Output the (X, Y) coordinate of the center of the cell containing the given text.  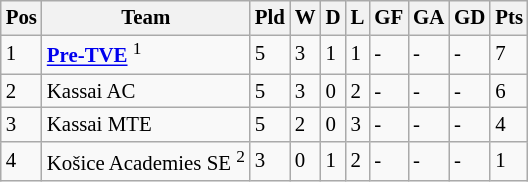
Pre-TVE 1 (146, 54)
W (306, 18)
GD (470, 18)
Kassai AC (146, 91)
Pts (509, 18)
6 (509, 91)
Pld (270, 18)
GA (428, 18)
7 (509, 54)
Kassai MTE (146, 125)
Košice Academies SE 2 (146, 160)
Team (146, 18)
D (334, 18)
GF (388, 18)
Pos (22, 18)
L (357, 18)
